Detect which cell encompasses the target text, then output its [x, y] center coordinate. 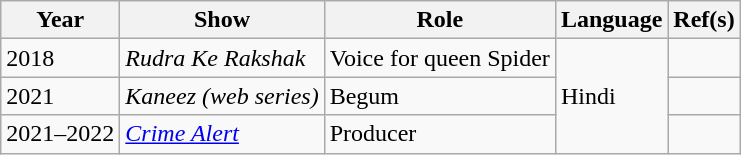
2021 [60, 96]
Begum [440, 96]
Year [60, 20]
2018 [60, 58]
2021–2022 [60, 134]
Ref(s) [704, 20]
Show [222, 20]
Producer [440, 134]
Role [440, 20]
Language [611, 20]
Rudra Ke Rakshak [222, 58]
Voice for queen Spider [440, 58]
Crime Alert [222, 134]
Kaneez (web series) [222, 96]
Hindi [611, 96]
